For the text-containing cell, return its midpoint in (X, Y) coordinate format. 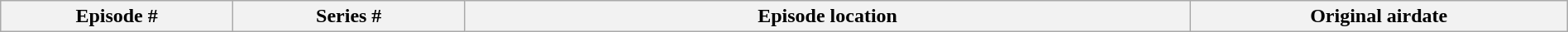
Episode # (117, 16)
Original airdate (1379, 16)
Episode location (827, 16)
Series # (349, 16)
